Output the [X, Y] coordinate of the center of the cell containing the given text.  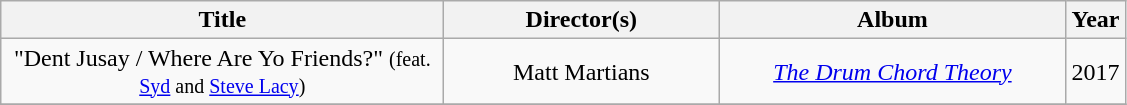
Title [222, 20]
Director(s) [582, 20]
Album [892, 20]
The Drum Chord Theory [892, 72]
Year [1096, 20]
2017 [1096, 72]
"Dent Jusay / Where Are Yo Friends?" (feat. Syd and Steve Lacy) [222, 72]
Matt Martians [582, 72]
